Return the [X, Y] coordinate for the center point of the cell that contains the specified text.  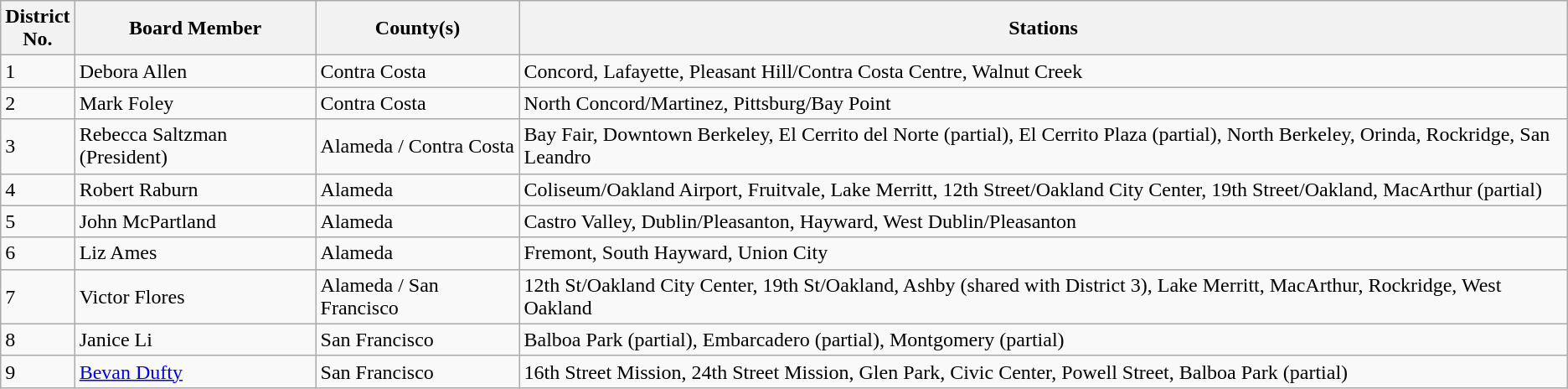
Janice Li [195, 340]
Robert Raburn [195, 189]
Bay Fair, Downtown Berkeley, El Cerrito del Norte (partial), El Cerrito Plaza (partial), North Berkeley, Orinda, Rockridge, San Leandro [1044, 146]
Debora Allen [195, 71]
North Concord/Martinez, Pittsburg/Bay Point [1044, 103]
DistrictNo. [38, 29]
5 [38, 221]
8 [38, 340]
1 [38, 71]
16th Street Mission, 24th Street Mission, Glen Park, Civic Center, Powell Street, Balboa Park (partial) [1044, 371]
2 [38, 103]
7 [38, 297]
Coliseum/Oakland Airport, Fruitvale, Lake Merritt, 12th Street/Oakland City Center, 19th Street/Oakland, MacArthur (partial) [1044, 189]
Liz Ames [195, 253]
Stations [1044, 29]
Balboa Park (partial), Embarcadero (partial), Montgomery (partial) [1044, 340]
Castro Valley, Dublin/Pleasanton, Hayward, West Dublin/Pleasanton [1044, 221]
Fremont, South Hayward, Union City [1044, 253]
6 [38, 253]
Bevan Dufty [195, 371]
Alameda / Contra Costa [417, 146]
Board Member [195, 29]
9 [38, 371]
John McPartland [195, 221]
Concord, Lafayette, Pleasant Hill/Contra Costa Centre, Walnut Creek [1044, 71]
3 [38, 146]
Victor Flores [195, 297]
Mark Foley [195, 103]
County(s) [417, 29]
Rebecca Saltzman (President) [195, 146]
4 [38, 189]
Alameda / San Francisco [417, 297]
12th St/Oakland City Center, 19th St/Oakland, Ashby (shared with District 3), Lake Merritt, MacArthur, Rockridge, West Oakland [1044, 297]
